Output the (x, y) coordinate of the center of the cell containing the given text.  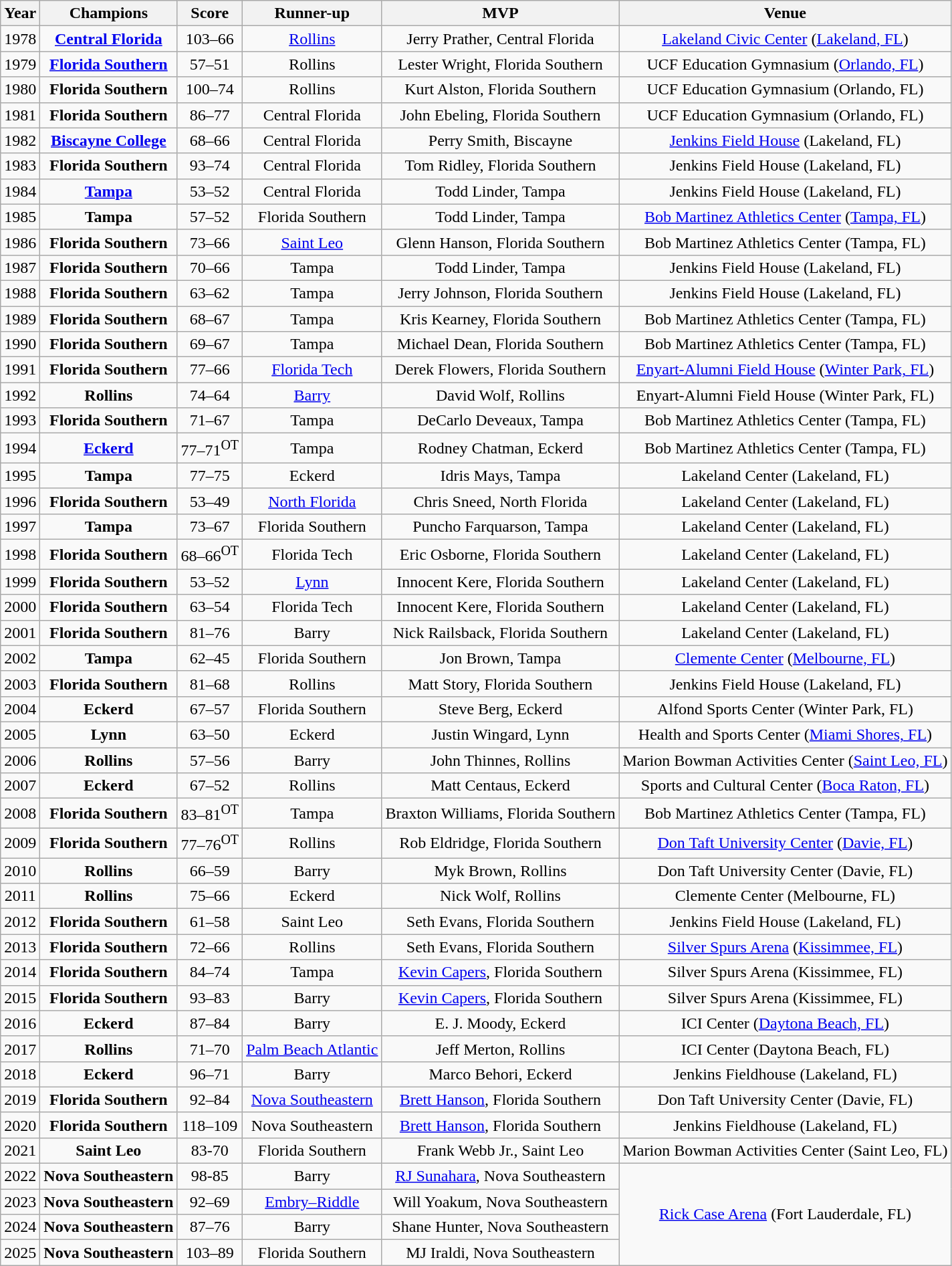
63–62 (210, 293)
2012 (20, 922)
70–66 (210, 268)
1996 (20, 501)
57–51 (210, 64)
1982 (20, 140)
Steve Berg, Eckerd (500, 709)
1989 (20, 319)
Michael Dean, Florida Southern (500, 344)
2013 (20, 947)
Shane Hunter, Nova Southeastern (500, 1227)
Health and Sports Center (Miami Shores, FL) (785, 734)
Embry–Riddle (312, 1202)
Jon Brown, Tampa (500, 658)
103–66 (210, 39)
86–77 (210, 115)
2002 (20, 658)
Alfond Sports Center (Winter Park, FL) (785, 709)
1991 (20, 370)
100–74 (210, 90)
71–67 (210, 421)
68–66OT (210, 555)
103–89 (210, 1253)
Tom Ridley, Florida Southern (500, 166)
Eric Osborne, Florida Southern (500, 555)
2009 (20, 843)
83–81OT (210, 813)
Matt Story, Florida Southern (500, 683)
2000 (20, 607)
Jerry Prather, Central Florida (500, 39)
67–57 (210, 709)
Matt Centaus, Eckerd (500, 786)
2020 (20, 1125)
Idris Mays, Tampa (500, 476)
2023 (20, 1202)
Year (20, 13)
Biscayne College (108, 140)
2011 (20, 896)
2016 (20, 1023)
2022 (20, 1176)
96–71 (210, 1074)
77–75 (210, 476)
Lakeland Civic Center (Lakeland, FL) (785, 39)
Derek Flowers, Florida Southern (500, 370)
MJ Iraldi, Nova Southeastern (500, 1253)
83-70 (210, 1150)
2010 (20, 871)
Marco Behori, Eckerd (500, 1074)
1992 (20, 395)
Glenn Hanson, Florida Southern (500, 242)
1979 (20, 64)
1980 (20, 90)
1988 (20, 293)
Nick Railsback, Florida Southern (500, 633)
77–76OT (210, 843)
Kris Kearney, Florida Southern (500, 319)
John Ebeling, Florida Southern (500, 115)
Lester Wright, Florida Southern (500, 64)
74–64 (210, 395)
118–109 (210, 1125)
68–66 (210, 140)
1999 (20, 582)
68–67 (210, 319)
93–74 (210, 166)
Kurt Alston, Florida Southern (500, 90)
77–66 (210, 370)
Runner-up (312, 13)
E. J. Moody, Eckerd (500, 1023)
Chris Sneed, North Florida (500, 501)
Will Yoakum, Nova Southeastern (500, 1202)
2001 (20, 633)
North Florida (312, 501)
Jerry Johnson, Florida Southern (500, 293)
53–49 (210, 501)
1998 (20, 555)
Score (210, 13)
1978 (20, 39)
81–76 (210, 633)
1987 (20, 268)
1997 (20, 526)
Palm Beach Atlantic (312, 1049)
2008 (20, 813)
2015 (20, 998)
2006 (20, 760)
1993 (20, 421)
73–67 (210, 526)
98-85 (210, 1176)
2005 (20, 734)
2007 (20, 786)
2018 (20, 1074)
92–69 (210, 1202)
87–84 (210, 1023)
81–68 (210, 683)
87–76 (210, 1227)
1983 (20, 166)
Venue (785, 13)
77–71OT (210, 448)
Justin Wingard, Lynn (500, 734)
MVP (500, 13)
61–58 (210, 922)
62–45 (210, 658)
Rob Eldridge, Florida Southern (500, 843)
2017 (20, 1049)
63–50 (210, 734)
1984 (20, 191)
71–70 (210, 1049)
92–84 (210, 1099)
Braxton Williams, Florida Southern (500, 813)
1990 (20, 344)
John Thinnes, Rollins (500, 760)
66–59 (210, 871)
David Wolf, Rollins (500, 395)
2019 (20, 1099)
Rick Case Arena (Fort Lauderdale, FL) (785, 1215)
Rodney Chatman, Eckerd (500, 448)
Perry Smith, Biscayne (500, 140)
1986 (20, 242)
Champions (108, 13)
73–66 (210, 242)
1994 (20, 448)
2014 (20, 972)
1985 (20, 217)
Puncho Farquarson, Tampa (500, 526)
69–67 (210, 344)
67–52 (210, 786)
Nick Wolf, Rollins (500, 896)
57–56 (210, 760)
75–66 (210, 896)
72–66 (210, 947)
63–54 (210, 607)
1981 (20, 115)
Myk Brown, Rollins (500, 871)
84–74 (210, 972)
1995 (20, 476)
Sports and Cultural Center (Boca Raton, FL) (785, 786)
57–52 (210, 217)
RJ Sunahara, Nova Southeastern (500, 1176)
Jeff Merton, Rollins (500, 1049)
2004 (20, 709)
93–83 (210, 998)
Frank Webb Jr., Saint Leo (500, 1150)
2003 (20, 683)
DeCarlo Deveaux, Tampa (500, 421)
2021 (20, 1150)
2024 (20, 1227)
2025 (20, 1253)
